Detect which cell encompasses the target text, then output its (X, Y) center coordinate. 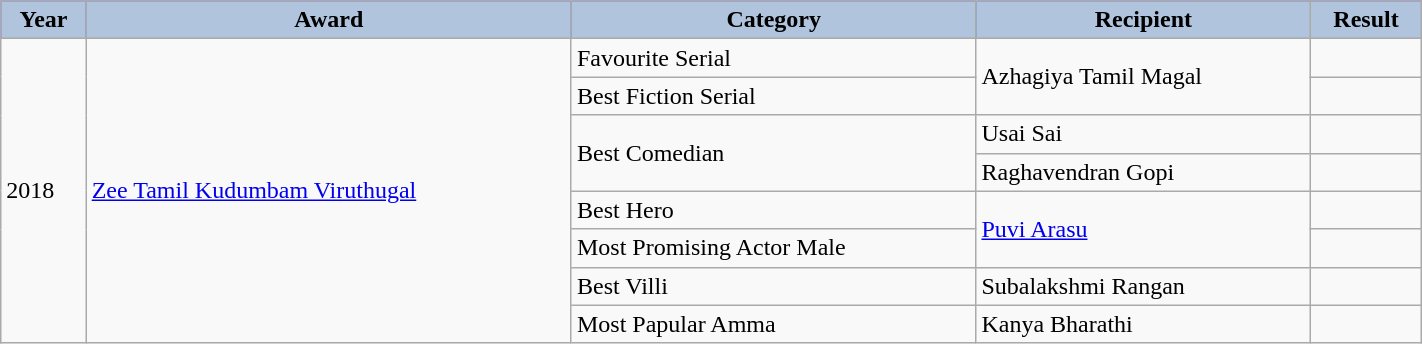
Best Fiction Serial (773, 96)
Year (44, 20)
Subalakshmi Rangan (1144, 286)
Best Villi (773, 286)
Award (328, 20)
Best Hero (773, 210)
Azhagiya Tamil Magal (1144, 77)
Raghavendran Gopi (1144, 172)
Result (1366, 20)
Most Papular Amma (773, 324)
Recipient (1144, 20)
Kanya Bharathi (1144, 324)
Puvi Arasu (1144, 229)
Usai Sai (1144, 134)
Best Comedian (773, 153)
Most Promising Actor Male (773, 248)
2018 (44, 191)
Category (773, 20)
Favourite Serial (773, 58)
Zee Tamil Kudumbam Viruthugal (328, 191)
